Return the [x, y] coordinate for the center point of the cell that contains the specified text.  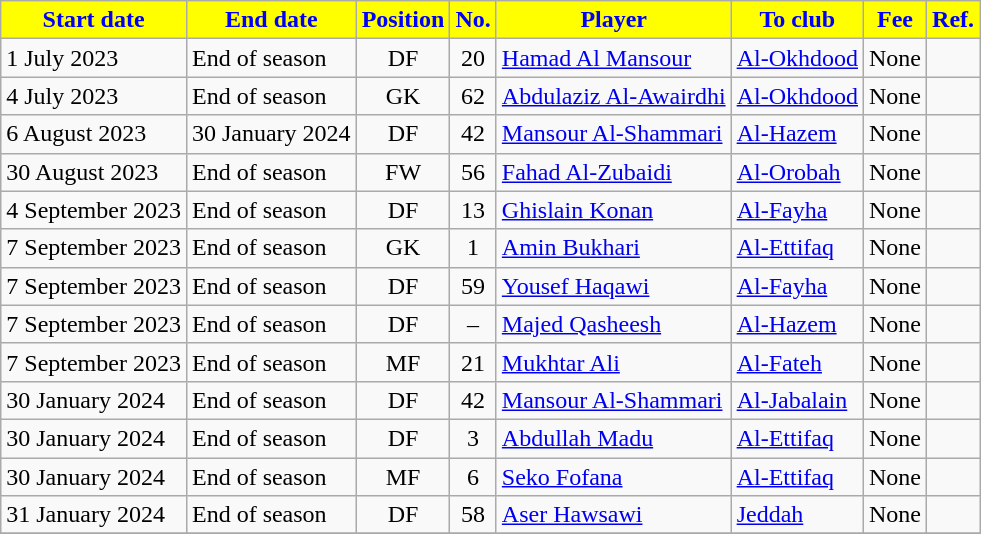
Al-Orobah [797, 172]
Fee [896, 20]
Aser Hawsawi [614, 515]
Seko Fofana [614, 477]
Mukhtar Ali [614, 362]
Start date [94, 20]
21 [473, 362]
20 [473, 58]
62 [473, 96]
Al-Fateh [797, 362]
Hamad Al Mansour [614, 58]
30 August 2023 [94, 172]
Abdulaziz Al-Awairdhi [614, 96]
4 September 2023 [94, 210]
Amin Bukhari [614, 248]
Player [614, 20]
Yousef Haqawi [614, 286]
Jeddah [797, 515]
No. [473, 20]
6 [473, 477]
Fahad Al-Zubaidi [614, 172]
13 [473, 210]
56 [473, 172]
31 January 2024 [94, 515]
4 July 2023 [94, 96]
1 July 2023 [94, 58]
FW [403, 172]
End date [271, 20]
Majed Qasheesh [614, 324]
59 [473, 286]
1 [473, 248]
Position [403, 20]
58 [473, 515]
3 [473, 438]
Ghislain Konan [614, 210]
6 August 2023 [94, 134]
To club [797, 20]
– [473, 324]
Al-Jabalain [797, 400]
Abdullah Madu [614, 438]
Ref. [954, 20]
